Extract the (x, y) coordinate from the center of the cell holding the provided text.  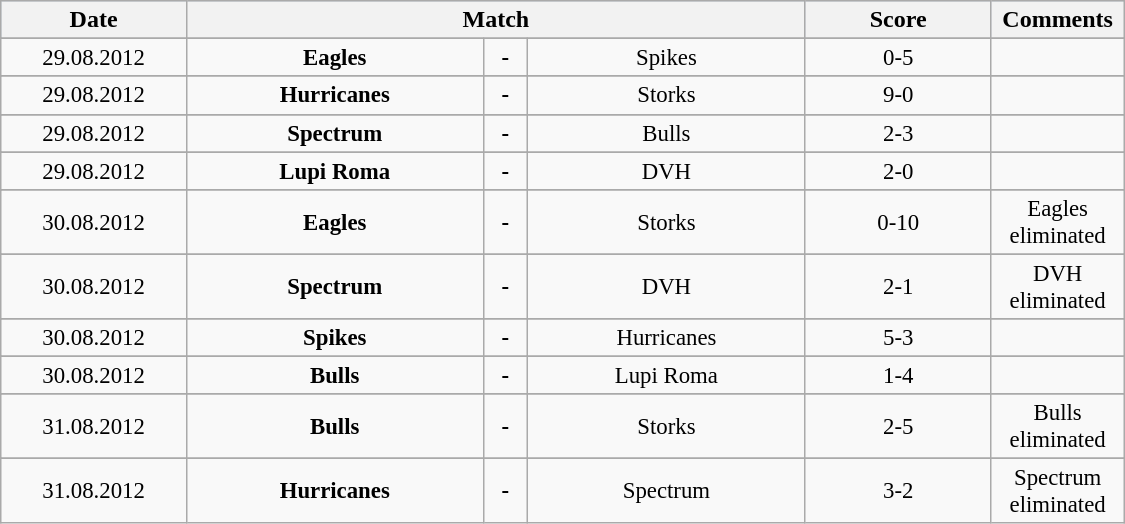
3-2 (898, 490)
9-0 (898, 95)
Match (496, 20)
0-5 (898, 58)
Spectrum eliminated (1058, 490)
Comments (1058, 20)
DVH eliminated (1058, 286)
2-3 (898, 133)
0-10 (898, 222)
Date (94, 20)
1-4 (898, 375)
2-1 (898, 286)
5-3 (898, 337)
2-0 (898, 171)
Eagles eliminated (1058, 222)
2-5 (898, 426)
Bulls eliminated (1058, 426)
Score (898, 20)
